Find where the given text appears and provide that cell's center as (x, y) coordinate. 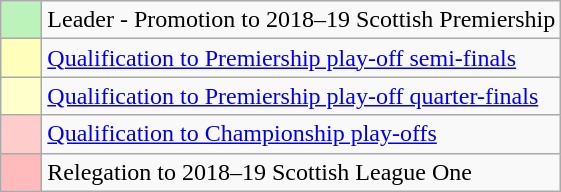
Qualification to Premiership play-off quarter-finals (302, 96)
Relegation to 2018–19 Scottish League One (302, 172)
Qualification to Premiership play-off semi-finals (302, 58)
Leader - Promotion to 2018–19 Scottish Premiership (302, 20)
Qualification to Championship play-offs (302, 134)
